Find where the given text appears and provide that cell's center as (x, y) coordinate. 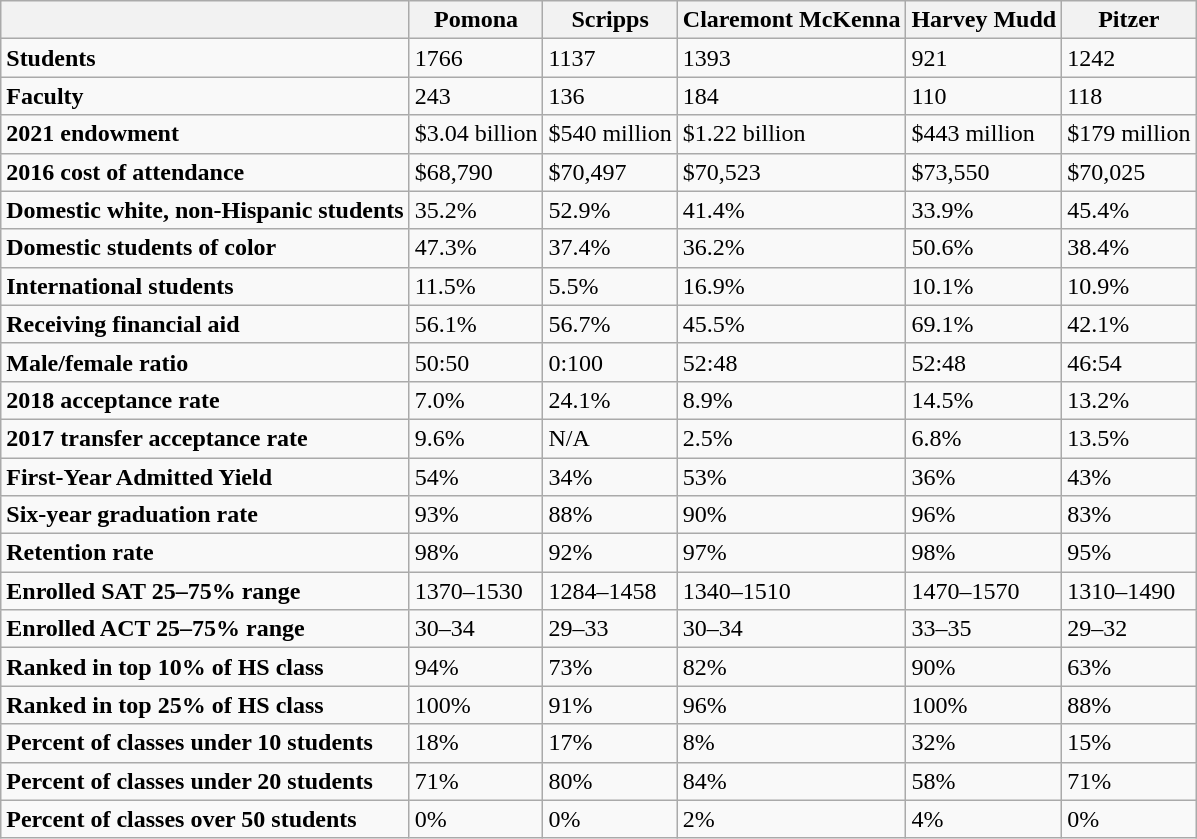
34% (610, 477)
Claremont McKenna (792, 20)
$70,497 (610, 172)
1284–1458 (610, 591)
43% (1129, 477)
73% (610, 667)
52.9% (610, 210)
1137 (610, 58)
9.6% (476, 438)
Domestic white, non-Hispanic students (205, 210)
$1.22 billion (792, 134)
13.5% (1129, 438)
54% (476, 477)
$540 million (610, 134)
56.7% (610, 324)
Scripps (610, 20)
First-Year Admitted Yield (205, 477)
1340–1510 (792, 591)
24.1% (610, 400)
136 (610, 96)
46:54 (1129, 362)
29–33 (610, 629)
Enrolled SAT 25–75% range (205, 591)
15% (1129, 743)
$70,523 (792, 172)
$70,025 (1129, 172)
5.5% (610, 286)
N/A (610, 438)
$179 million (1129, 134)
Retention rate (205, 553)
13.2% (1129, 400)
94% (476, 667)
10.9% (1129, 286)
$443 million (984, 134)
50.6% (984, 248)
97% (792, 553)
Receiving financial aid (205, 324)
29–32 (1129, 629)
7.0% (476, 400)
0:100 (610, 362)
11.5% (476, 286)
33.9% (984, 210)
8% (792, 743)
Ranked in top 25% of HS class (205, 705)
37.4% (610, 248)
184 (792, 96)
69.1% (984, 324)
2.5% (792, 438)
Percent of classes under 20 students (205, 781)
1766 (476, 58)
$68,790 (476, 172)
80% (610, 781)
10.1% (984, 286)
1470–1570 (984, 591)
Pomona (476, 20)
Harvey Mudd (984, 20)
1242 (1129, 58)
1393 (792, 58)
Six-year graduation rate (205, 515)
63% (1129, 667)
8.9% (792, 400)
110 (984, 96)
41.4% (792, 210)
1370–1530 (476, 591)
84% (792, 781)
53% (792, 477)
83% (1129, 515)
Domestic students of color (205, 248)
Male/female ratio (205, 362)
2017 transfer acceptance rate (205, 438)
2018 acceptance rate (205, 400)
93% (476, 515)
45.4% (1129, 210)
35.2% (476, 210)
Students (205, 58)
32% (984, 743)
18% (476, 743)
45.5% (792, 324)
1310–1490 (1129, 591)
Percent of classes under 10 students (205, 743)
4% (984, 819)
36% (984, 477)
36.2% (792, 248)
118 (1129, 96)
38.4% (1129, 248)
47.3% (476, 248)
2021 endowment (205, 134)
92% (610, 553)
14.5% (984, 400)
33–35 (984, 629)
16.9% (792, 286)
82% (792, 667)
56.1% (476, 324)
17% (610, 743)
Percent of classes over 50 students (205, 819)
$3.04 billion (476, 134)
42.1% (1129, 324)
$73,550 (984, 172)
58% (984, 781)
2016 cost of attendance (205, 172)
Pitzer (1129, 20)
2% (792, 819)
International students (205, 286)
50:50 (476, 362)
Enrolled ACT 25–75% range (205, 629)
91% (610, 705)
95% (1129, 553)
6.8% (984, 438)
921 (984, 58)
Ranked in top 10% of HS class (205, 667)
243 (476, 96)
Faculty (205, 96)
